Capture the cell that displays the provided text and extract its [X, Y] central coordinate. 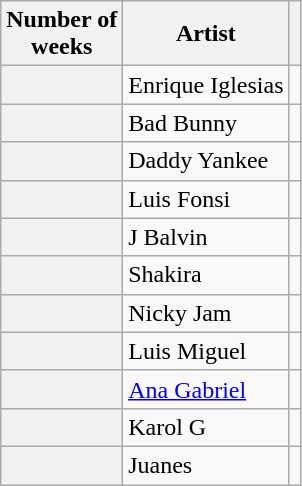
Number ofweeks [62, 34]
J Balvin [206, 237]
Luis Miguel [206, 351]
Nicky Jam [206, 313]
Luis Fonsi [206, 199]
Daddy Yankee [206, 161]
Artist [206, 34]
Ana Gabriel [206, 389]
Shakira [206, 275]
Bad Bunny [206, 123]
Karol G [206, 427]
Enrique Iglesias [206, 85]
Juanes [206, 465]
